Return the [x, y] coordinate for the center point of the cell that contains the specified text.  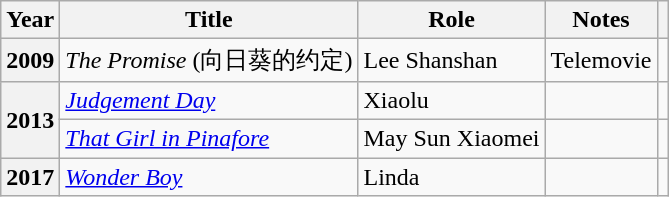
2017 [30, 177]
The Promise (向日葵的约定) [209, 60]
Title [209, 20]
Lee Shanshan [452, 60]
Xiaolu [452, 100]
May Sun Xiaomei [452, 138]
Year [30, 20]
2013 [30, 119]
2009 [30, 60]
Wonder Boy [209, 177]
Linda [452, 177]
Judgement Day [209, 100]
Telemovie [601, 60]
Role [452, 20]
Notes [601, 20]
That Girl in Pinafore [209, 138]
